Return (x, y) of the center of cell containing provided text 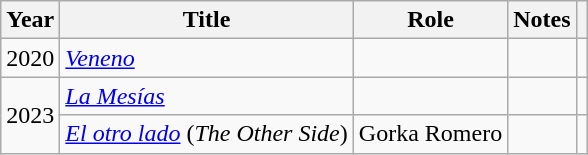
Veneno (206, 58)
2020 (30, 58)
Role (430, 20)
Year (30, 20)
El otro lado (The Other Side) (206, 134)
La Mesías (206, 96)
Title (206, 20)
Gorka Romero (430, 134)
Notes (542, 20)
2023 (30, 115)
